Pinpoint the cell where the given text exists, returning its [X, Y] midpoint coordinate. 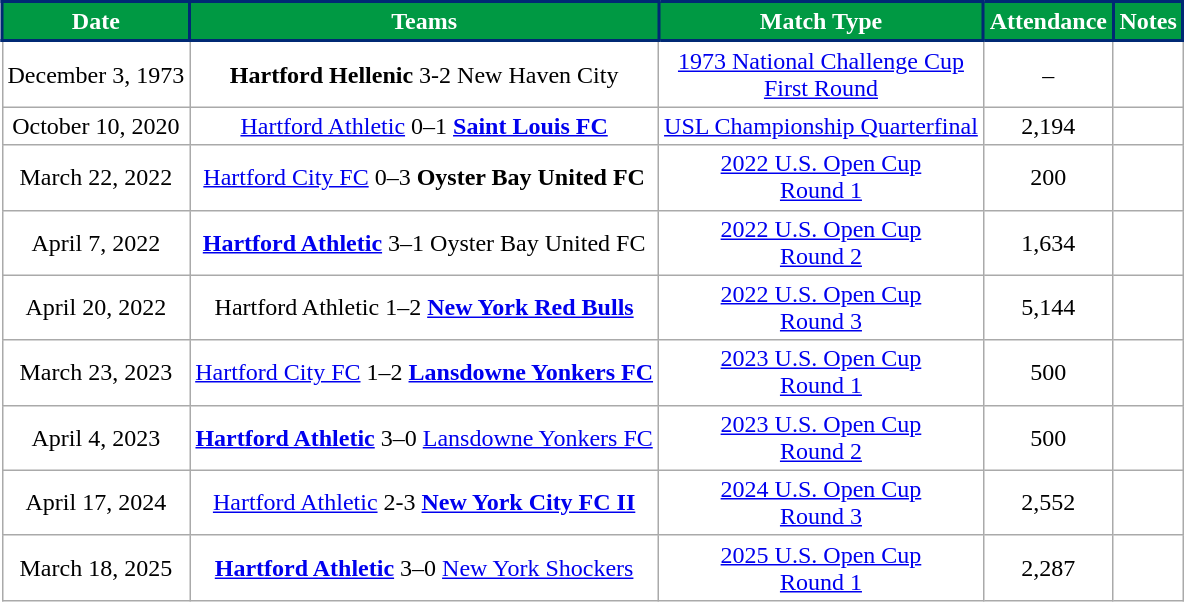
Hartford City FC 0–3 Oyster Bay United FC [424, 178]
2024 U.S. Open CupRound 3 [822, 502]
2025 U.S. Open Cup Round 1 [822, 568]
Notes [1148, 22]
2023 U.S. Open CupRound 1 [822, 372]
2022 U.S. Open CupRound 3 [822, 308]
Match Type [822, 22]
April 20, 2022 [96, 308]
Hartford Athletic 3–0 Lansdowne Yonkers FC [424, 438]
200 [1048, 178]
1,634 [1048, 242]
October 10, 2020 [96, 126]
Hartford Hellenic 3-2 New Haven City [424, 74]
March 22, 2022 [96, 178]
April 17, 2024 [96, 502]
Date [96, 22]
Hartford Athletic 1–2 New York Red Bulls [424, 308]
April 7, 2022 [96, 242]
March 23, 2023 [96, 372]
Hartford Athletic 3–0 New York Shockers [424, 568]
Attendance [1048, 22]
Hartford Athletic 0–1 Saint Louis FC [424, 126]
December 3, 1973 [96, 74]
April 4, 2023 [96, 438]
5,144 [1048, 308]
2022 U.S. Open CupRound 2 [822, 242]
2023 U.S. Open CupRound 2 [822, 438]
March 18, 2025 [96, 568]
2022 U.S. Open CupRound 1 [822, 178]
Teams [424, 22]
Hartford Athletic 2-3 New York City FC II [424, 502]
Hartford Athletic 3–1 Oyster Bay United FC [424, 242]
2,194 [1048, 126]
1973 National Challenge CupFirst Round [822, 74]
2,287 [1048, 568]
2,552 [1048, 502]
USL Championship Quarterfinal [822, 126]
Hartford City FC 1–2 Lansdowne Yonkers FC [424, 372]
– [1048, 74]
